Return [x, y] of the center of cell containing provided text 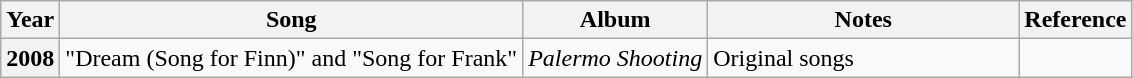
Notes [864, 20]
Reference [1076, 20]
Year [30, 20]
Album [616, 20]
Song [292, 20]
Palermo Shooting [616, 58]
"Dream (Song for Finn)" and "Song for Frank" [292, 58]
2008 [30, 58]
Original songs [864, 58]
